Return [x, y] of the center of cell containing provided text 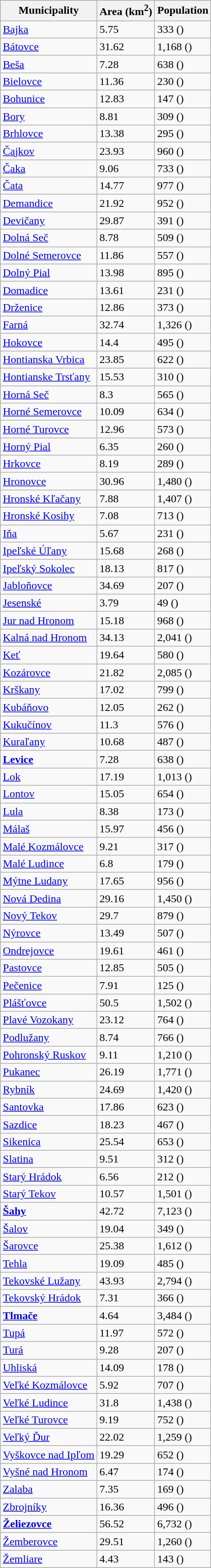
56.52 [126, 1524]
4.43 [126, 1559]
17.65 [126, 881]
Farná [48, 325]
Starý Tekov [48, 1194]
Domadice [48, 290]
Brhlovce [48, 134]
456 () [183, 829]
3,484 () [183, 1315]
309 () [183, 116]
Lontov [48, 794]
7.35 [126, 1489]
7,123 () [183, 1211]
1,326 () [183, 325]
Demandice [48, 203]
1,501 () [183, 1194]
7.31 [126, 1298]
1,260 () [183, 1542]
Tlmače [48, 1315]
19.64 [126, 655]
Kukučínov [48, 725]
485 () [183, 1263]
22.02 [126, 1437]
Hronské Kľačany [48, 499]
7.88 [126, 499]
9.11 [126, 1055]
289 () [183, 464]
496 () [183, 1507]
Municipality [48, 11]
467 () [183, 1124]
15.05 [126, 794]
Veľký Ďur [48, 1437]
Málaš [48, 829]
Ipeľský Sokolec [48, 568]
12.05 [126, 707]
Čata [48, 186]
6.35 [126, 447]
7.08 [126, 516]
707 () [183, 1385]
19.09 [126, 1263]
Jesenské [48, 603]
Nový Tekov [48, 916]
1,612 () [183, 1246]
8.19 [126, 464]
1,502 () [183, 1003]
14.4 [126, 342]
9.28 [126, 1350]
260 () [183, 447]
31.62 [126, 47]
Čaka [48, 168]
18.23 [126, 1124]
Žemliare [48, 1559]
580 () [183, 655]
Jur nad Hronom [48, 620]
Malé Ludince [48, 863]
461 () [183, 951]
Area (km2) [126, 11]
23.85 [126, 359]
Beša [48, 64]
Šarovce [48, 1246]
Levice [48, 759]
147 () [183, 99]
179 () [183, 863]
495 () [183, 342]
634 () [183, 412]
766 () [183, 1037]
1,013 () [183, 777]
31.8 [126, 1402]
Tekovský Hrádok [48, 1298]
557 () [183, 255]
952 () [183, 203]
895 () [183, 273]
15.53 [126, 377]
11.3 [126, 725]
Dolné Semerovce [48, 255]
17.19 [126, 777]
1,771 () [183, 1072]
977 () [183, 186]
Turá [48, 1350]
8.81 [126, 116]
622 () [183, 359]
25.38 [126, 1246]
Krškany [48, 690]
10.57 [126, 1194]
968 () [183, 620]
956 () [183, 881]
6.56 [126, 1176]
312 () [183, 1159]
Žemberovce [48, 1542]
8.78 [126, 238]
1,407 () [183, 499]
173 () [183, 811]
817 () [183, 568]
Dolný Pial [48, 273]
43.93 [126, 1281]
366 () [183, 1298]
8.38 [126, 811]
2,041 () [183, 637]
23.12 [126, 1020]
24.69 [126, 1089]
19.61 [126, 951]
30.96 [126, 481]
Population [183, 11]
6,732 () [183, 1524]
Čajkov [48, 151]
10.68 [126, 742]
1,438 () [183, 1402]
Horná Seč [48, 395]
2,085 () [183, 673]
733 () [183, 168]
9.19 [126, 1420]
13.49 [126, 933]
13.38 [126, 134]
Rybník [48, 1089]
42.72 [126, 1211]
653 () [183, 1142]
Podlužany [48, 1037]
565 () [183, 395]
Santovka [48, 1107]
23.93 [126, 151]
Mýtne Ludany [48, 881]
32.74 [126, 325]
Hontianske Trsťany [48, 377]
Uhliská [48, 1368]
1,210 () [183, 1055]
Kuraľany [48, 742]
18.13 [126, 568]
1,450 () [183, 898]
Bielovce [48, 81]
8.74 [126, 1037]
19.04 [126, 1229]
Tehla [48, 1263]
15.68 [126, 551]
Pastovce [48, 968]
Bohunice [48, 99]
Zbrojníky [48, 1507]
Starý Hrádok [48, 1176]
Pohronský Ruskov [48, 1055]
1,168 () [183, 47]
Slatina [48, 1159]
12.83 [126, 99]
50.5 [126, 1003]
34.69 [126, 585]
14.77 [126, 186]
Bátovce [48, 47]
15.18 [126, 620]
Nýrovce [48, 933]
9.51 [126, 1159]
Iňa [48, 533]
17.86 [126, 1107]
Horné Turovce [48, 429]
573 () [183, 429]
13.98 [126, 273]
230 () [183, 81]
295 () [183, 134]
14.09 [126, 1368]
373 () [183, 307]
Ondrejovce [48, 951]
623 () [183, 1107]
509 () [183, 238]
Kubáňovo [48, 707]
Hokovce [48, 342]
5.75 [126, 29]
3.79 [126, 603]
Malé Kozmálovce [48, 846]
960 () [183, 151]
Hronské Kosihy [48, 516]
1,420 () [183, 1089]
212 () [183, 1176]
391 () [183, 221]
7.91 [126, 985]
Lula [48, 811]
Tekovské Lužany [48, 1281]
26.19 [126, 1072]
1,259 () [183, 1437]
5.92 [126, 1385]
174 () [183, 1472]
Vyšné nad Hronom [48, 1472]
487 () [183, 742]
29.7 [126, 916]
Veľké Turovce [48, 1420]
29.16 [126, 898]
Lok [48, 777]
Plášťovce [48, 1003]
317 () [183, 846]
Plavé Vozokany [48, 1020]
Kalná nad Hronom [48, 637]
Veľké Ludince [48, 1402]
654 () [183, 794]
Ipeľské Úľany [48, 551]
2,794 () [183, 1281]
1,480 () [183, 481]
21.92 [126, 203]
16.36 [126, 1507]
169 () [183, 1489]
125 () [183, 985]
6.8 [126, 863]
Kozárovce [48, 673]
572 () [183, 1333]
505 () [183, 968]
Keť [48, 655]
Bory [48, 116]
Šahy [48, 1211]
10.09 [126, 412]
268 () [183, 551]
15.97 [126, 829]
764 () [183, 1020]
21.82 [126, 673]
12.96 [126, 429]
13.61 [126, 290]
9.21 [126, 846]
Drženice [48, 307]
11.86 [126, 255]
19.29 [126, 1454]
8.3 [126, 395]
Hontianska Vrbica [48, 359]
Bajka [48, 29]
49 () [183, 603]
Sazdice [48, 1124]
Želiezovce [48, 1524]
6.47 [126, 1472]
333 () [183, 29]
799 () [183, 690]
25.54 [126, 1142]
Šalov [48, 1229]
Hronovce [48, 481]
11.97 [126, 1333]
34.13 [126, 637]
Veľké Kozmálovce [48, 1385]
576 () [183, 725]
11.36 [126, 81]
507 () [183, 933]
652 () [183, 1454]
Horné Semerovce [48, 412]
12.86 [126, 307]
Vyškovce nad Ipľom [48, 1454]
Pukanec [48, 1072]
Jabloňovce [48, 585]
Hrkovce [48, 464]
879 () [183, 916]
Zalaba [48, 1489]
178 () [183, 1368]
17.02 [126, 690]
Pečenice [48, 985]
29.51 [126, 1542]
4.64 [126, 1315]
9.06 [126, 168]
Sikenica [48, 1142]
29.87 [126, 221]
Horný Pial [48, 447]
752 () [183, 1420]
5.67 [126, 533]
12.85 [126, 968]
Dolná Seč [48, 238]
262 () [183, 707]
713 () [183, 516]
310 () [183, 377]
Nová Dedina [48, 898]
143 () [183, 1559]
Tupá [48, 1333]
349 () [183, 1229]
Devičany [48, 221]
